Extract the (X, Y) coordinate from the center of the cell holding the provided text.  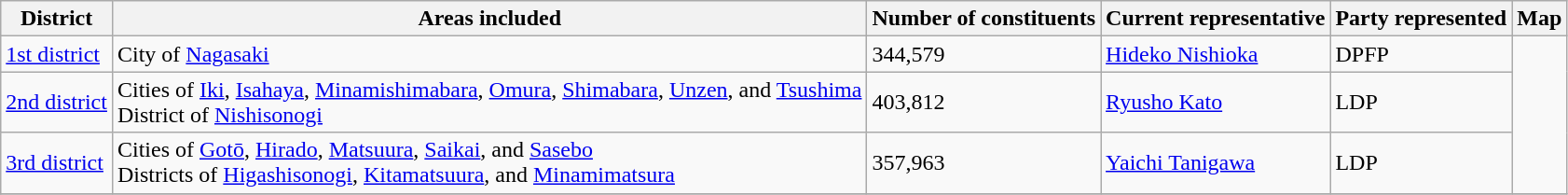
344,579 (984, 54)
3rd district (57, 162)
357,963 (984, 162)
1st district (57, 54)
Hideko Nishioka (1216, 54)
Areas included (488, 19)
Cities of Gotō, Hirado, Matsuura, Saikai, and SaseboDistricts of Higashisonogi, Kitamatsuura, and Minamimatsura (488, 162)
DPFP (1421, 54)
Yaichi Tanigawa (1216, 162)
Current representative (1216, 19)
Map (1540, 19)
District (57, 19)
Cities of Iki, Isahaya, Minamishimabara, Omura, Shimabara, Unzen, and TsushimaDistrict of Nishisonogi (488, 103)
City of Nagasaki (488, 54)
403,812 (984, 103)
Party represented (1421, 19)
2nd district (57, 103)
Number of constituents (984, 19)
Ryusho Kato (1216, 103)
